Scan for the cell matching the given text and deliver its [x, y] coordinate at center. 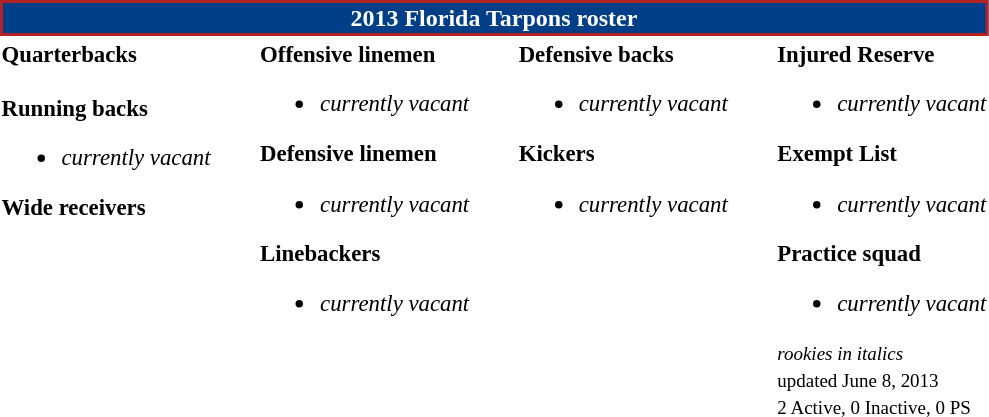
2013 Florida Tarpons roster [494, 18]
